Identify which cell holds the provided text, then report its (X, Y) central coordinate. 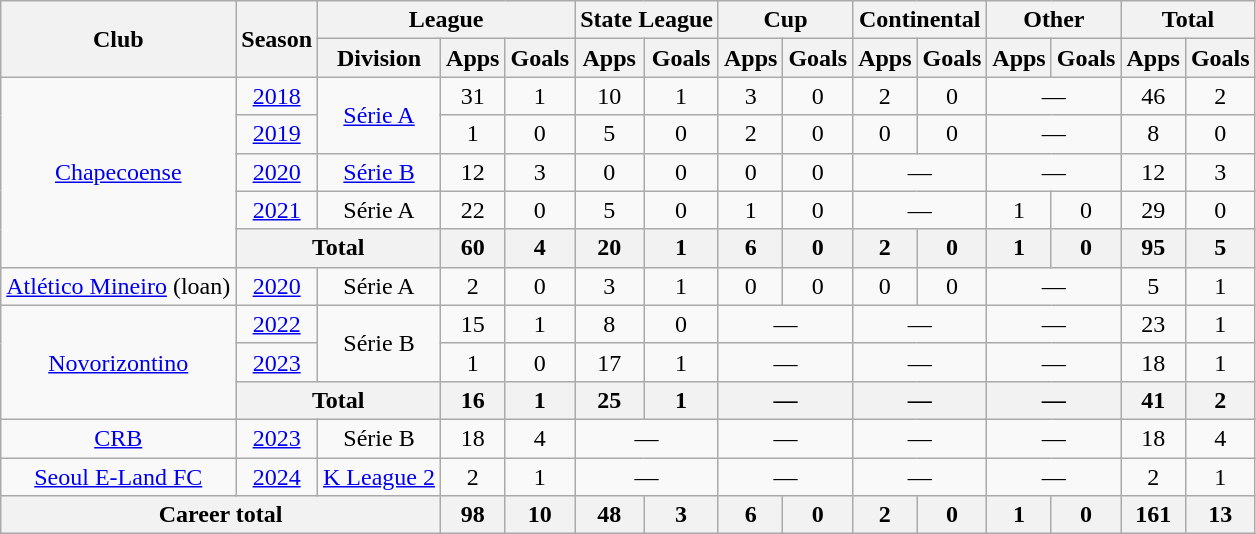
Other (1054, 20)
16 (473, 400)
98 (473, 515)
Division (380, 58)
2024 (277, 477)
2018 (277, 96)
46 (1153, 96)
17 (610, 362)
State League (647, 20)
2021 (277, 210)
2022 (277, 324)
Career total (221, 515)
Continental (920, 20)
Cup (785, 20)
2019 (277, 134)
60 (473, 248)
Chapecoense (118, 172)
15 (473, 324)
CRB (118, 438)
13 (1220, 515)
20 (610, 248)
29 (1153, 210)
41 (1153, 400)
23 (1153, 324)
48 (610, 515)
K League 2 (380, 477)
31 (473, 96)
25 (610, 400)
Seoul E-Land FC (118, 477)
Novorizontino (118, 362)
Club (118, 39)
95 (1153, 248)
Season (277, 39)
161 (1153, 515)
League (446, 20)
22 (473, 210)
Atlético Mineiro (loan) (118, 286)
